Pinpoint the cell where the given text exists, returning its [x, y] midpoint coordinate. 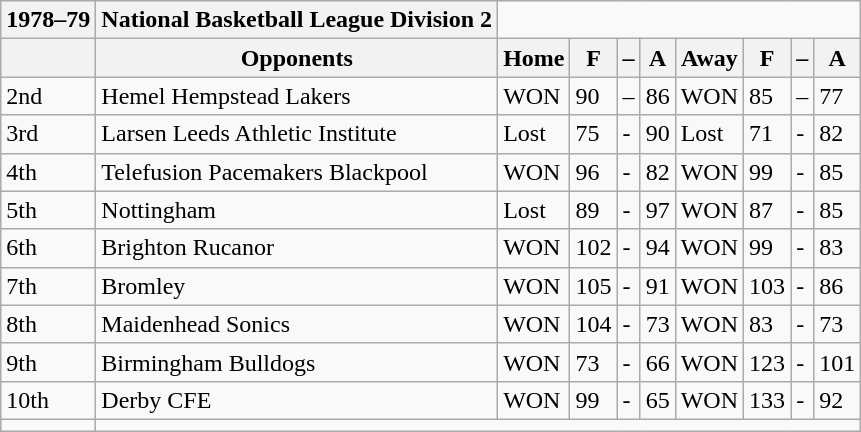
3rd [48, 134]
94 [658, 248]
105 [594, 286]
Nottingham [297, 210]
8th [48, 324]
97 [658, 210]
Derby CFE [297, 400]
89 [594, 210]
87 [768, 210]
75 [594, 134]
2nd [48, 96]
Home [534, 58]
Maidenhead Sonics [297, 324]
National Basketball League Division 2 [297, 20]
77 [838, 96]
133 [768, 400]
104 [594, 324]
5th [48, 210]
91 [658, 286]
Bromley [297, 286]
66 [658, 362]
65 [658, 400]
1978–79 [48, 20]
92 [838, 400]
101 [838, 362]
103 [768, 286]
6th [48, 248]
102 [594, 248]
9th [48, 362]
7th [48, 286]
Larsen Leeds Athletic Institute [297, 134]
71 [768, 134]
Telefusion Pacemakers Blackpool [297, 172]
96 [594, 172]
4th [48, 172]
Hemel Hempstead Lakers [297, 96]
123 [768, 362]
Away [709, 58]
10th [48, 400]
Birmingham Bulldogs [297, 362]
Opponents [297, 58]
Brighton Rucanor [297, 248]
